Return (x, y) of the center of cell containing provided text 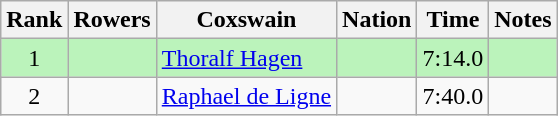
7:14.0 (453, 58)
Rank (34, 20)
Thoralf Hagen (246, 58)
Notes (523, 20)
2 (34, 96)
1 (34, 58)
7:40.0 (453, 96)
Rowers (112, 20)
Coxswain (246, 20)
Nation (377, 20)
Time (453, 20)
Raphael de Ligne (246, 96)
